Search for the cell housing the specified text and yield its (x, y) center coordinate. 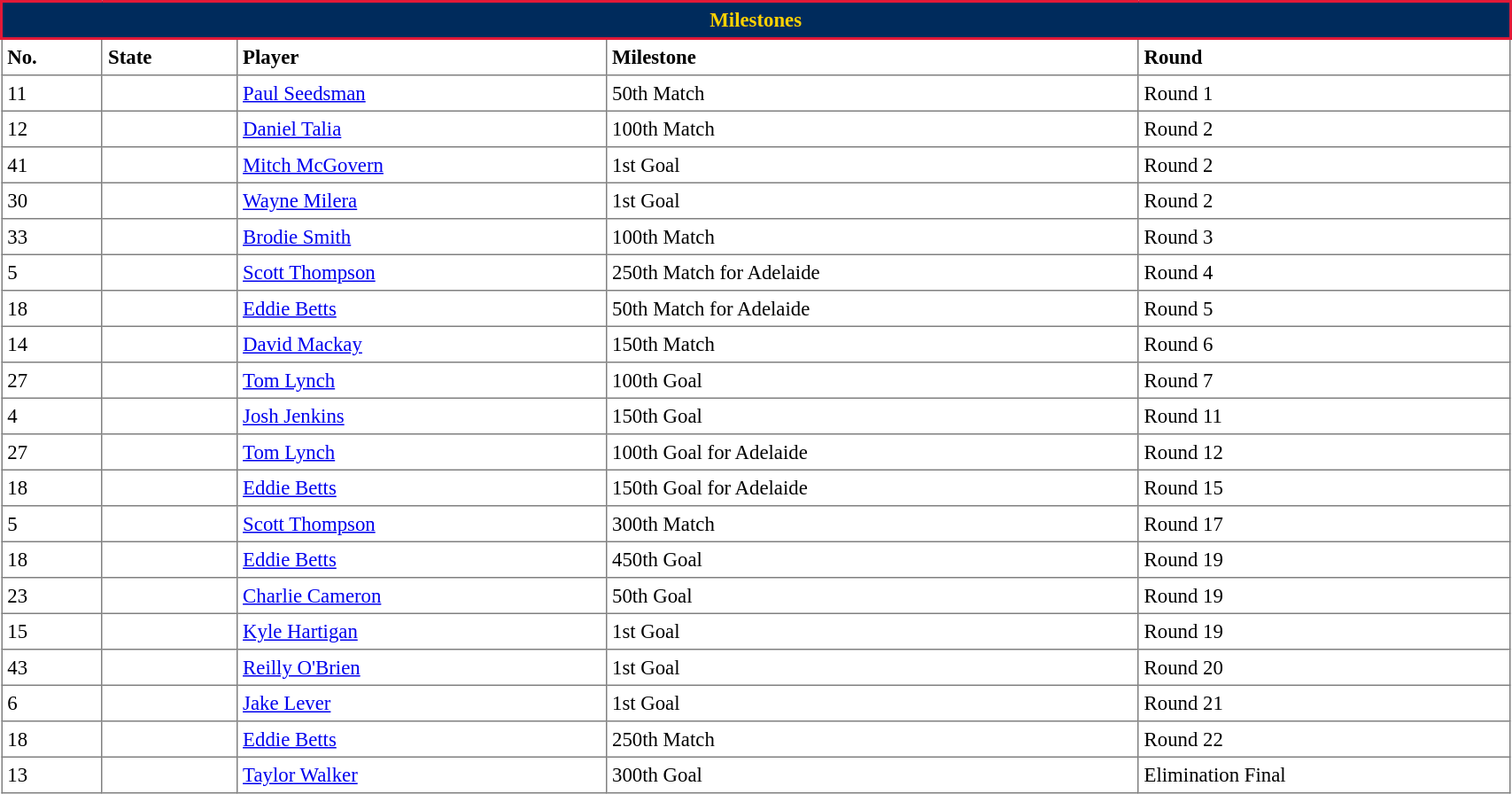
50th Match (872, 93)
150th Goal for Adelaide (872, 487)
300th Goal (872, 775)
450th Goal (872, 559)
50th Goal (872, 595)
Milestone (872, 57)
Round (1324, 57)
Round 1 (1324, 93)
14 (52, 344)
33 (52, 237)
Charlie Cameron (422, 595)
Round 7 (1324, 380)
100th Goal for Adelaide (872, 452)
Round 4 (1324, 272)
David Mackay (422, 344)
Josh Jenkins (422, 416)
Paul Seedsman (422, 93)
6 (52, 703)
150th Goal (872, 416)
Reilly O'Brien (422, 667)
41 (52, 165)
23 (52, 595)
Kyle Hartigan (422, 631)
Round 15 (1324, 487)
Daniel Talia (422, 128)
Round 6 (1324, 344)
Milestones (756, 20)
Round 11 (1324, 416)
Jake Lever (422, 703)
State (169, 57)
100th Goal (872, 380)
250th Match (872, 739)
30 (52, 200)
Round 17 (1324, 524)
15 (52, 631)
13 (52, 775)
Taylor Walker (422, 775)
Player (422, 57)
Wayne Milera (422, 200)
Round 20 (1324, 667)
250th Match for Adelaide (872, 272)
Round 3 (1324, 237)
11 (52, 93)
12 (52, 128)
50th Match for Adelaide (872, 308)
Round 5 (1324, 308)
Round 12 (1324, 452)
150th Match (872, 344)
Elimination Final (1324, 775)
Round 21 (1324, 703)
4 (52, 416)
43 (52, 667)
300th Match (872, 524)
Round 22 (1324, 739)
No. (52, 57)
Brodie Smith (422, 237)
Mitch McGovern (422, 165)
